Search for the cell housing the specified text and yield its [x, y] center coordinate. 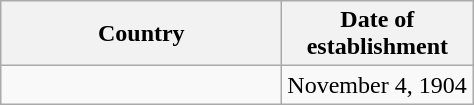
Date of establishment [378, 34]
Country [142, 34]
November 4, 1904 [378, 85]
